Identify which cell holds the provided text, then report its [x, y] central coordinate. 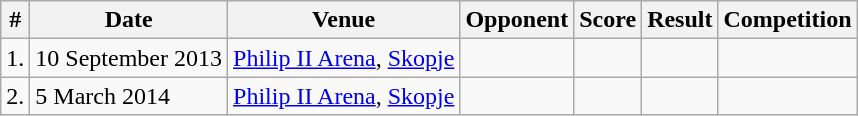
1. [16, 58]
Score [608, 20]
Date [129, 20]
5 March 2014 [129, 96]
2. [16, 96]
Opponent [517, 20]
# [16, 20]
Venue [344, 20]
Result [680, 20]
Competition [788, 20]
10 September 2013 [129, 58]
